Identify which cell holds the provided text, then report its (X, Y) central coordinate. 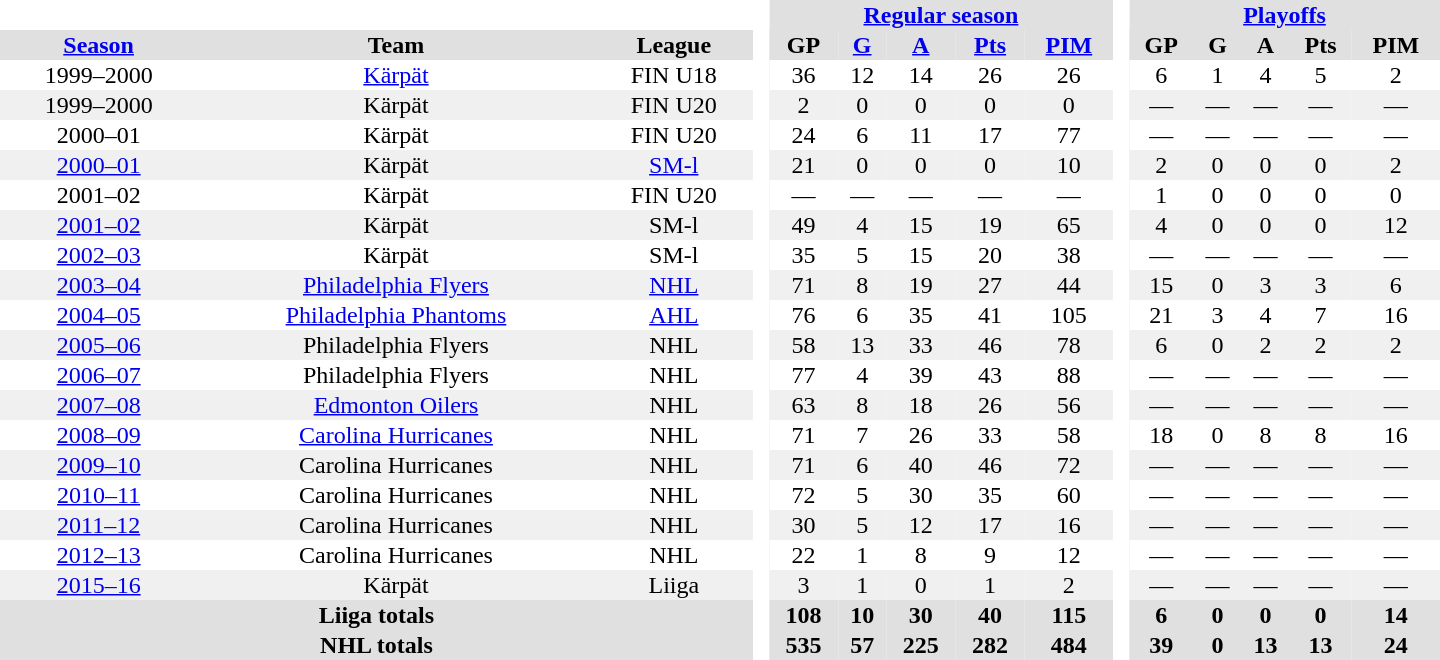
535 (804, 645)
484 (1069, 645)
282 (990, 645)
43 (990, 375)
2009–10 (98, 465)
11 (920, 135)
2008–09 (98, 435)
Edmonton Oilers (396, 405)
65 (1069, 225)
2005–06 (98, 345)
Philadelphia Phantoms (396, 315)
FIN U18 (674, 75)
Liiga totals (376, 615)
225 (920, 645)
88 (1069, 375)
36 (804, 75)
49 (804, 225)
2004–05 (98, 315)
2010–11 (98, 495)
9 (990, 555)
57 (862, 645)
56 (1069, 405)
2011–12 (98, 525)
60 (1069, 495)
2006–07 (98, 375)
Liiga (674, 585)
76 (804, 315)
League (674, 45)
105 (1069, 315)
22 (804, 555)
2012–13 (98, 555)
Season (98, 45)
63 (804, 405)
44 (1069, 285)
20 (990, 255)
Team (396, 45)
27 (990, 285)
115 (1069, 615)
Regular season (941, 15)
NHL totals (376, 645)
108 (804, 615)
78 (1069, 345)
38 (1069, 255)
2002–03 (98, 255)
2007–08 (98, 405)
AHL (674, 315)
Playoffs (1284, 15)
2003–04 (98, 285)
2015–16 (98, 585)
41 (990, 315)
